Provide the [X, Y] coordinate of the cell's center where the given text is located.  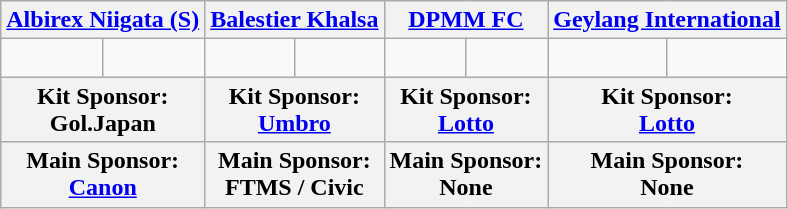
Main Sponsor: Canon [103, 174]
Balestier Khalsa [294, 20]
Albirex Niigata (S) [103, 20]
DPMM FC [466, 20]
Kit Sponsor: Umbro [294, 110]
Kit Sponsor: Gol.Japan [103, 110]
Geylang International [667, 20]
Main Sponsor: FTMS / Civic [294, 174]
